For the text-containing cell, return its midpoint in (x, y) coordinate format. 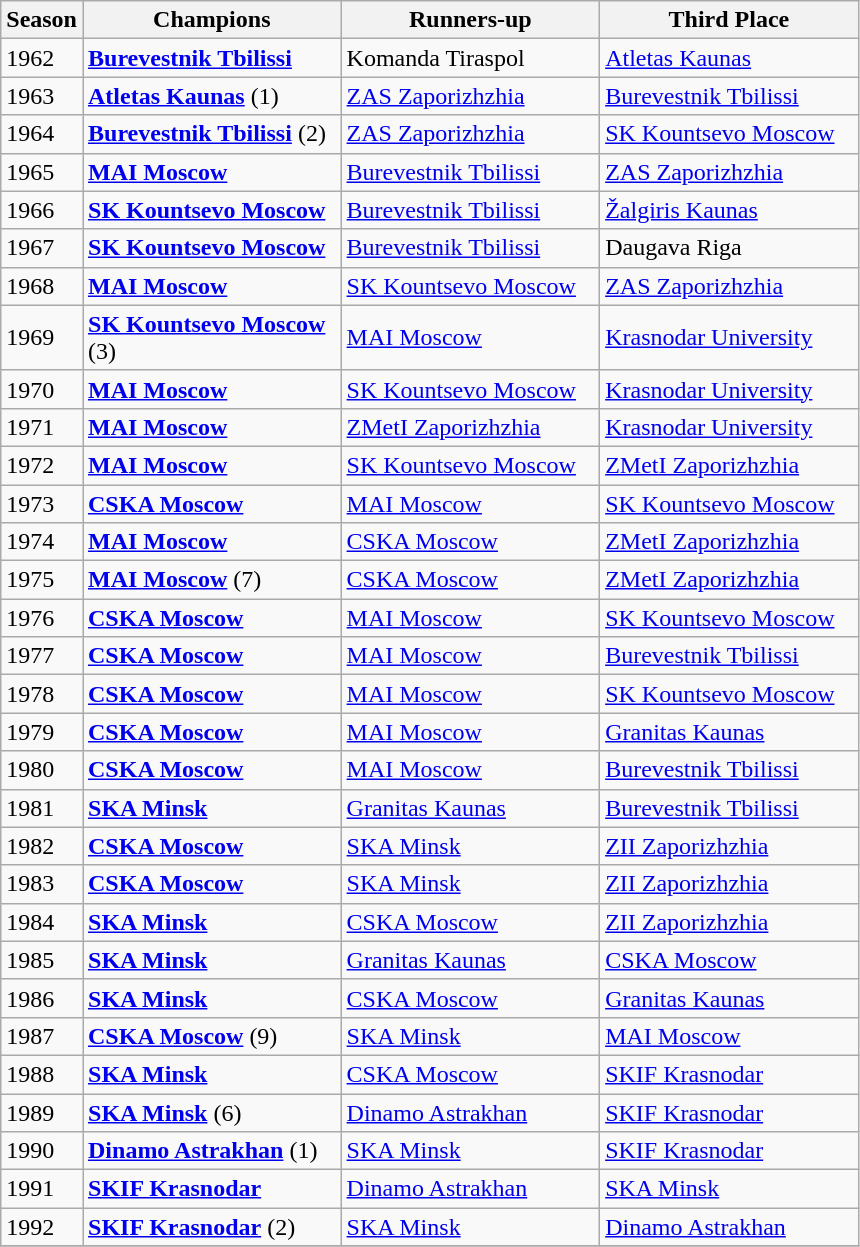
Atletas Kaunas (730, 58)
Champions (212, 20)
1966 (42, 210)
CSKA Moscow (9) (212, 1036)
1973 (42, 503)
1962 (42, 58)
Third Place (730, 20)
SK Kountsevo Moscow (3) (212, 338)
1971 (42, 427)
1990 (42, 1151)
Atletas Kaunas (1) (212, 96)
1975 (42, 580)
1964 (42, 134)
SKIF Krasnodar (2) (212, 1227)
Burevestnik Tbilissi (2) (212, 134)
Runners-up (470, 20)
Season (42, 20)
1986 (42, 998)
1989 (42, 1113)
1988 (42, 1074)
1978 (42, 694)
Komanda Tiraspol (470, 58)
1972 (42, 465)
Dinamo Astrakhan (1) (212, 1151)
1985 (42, 960)
1977 (42, 656)
Daugava Riga (730, 248)
1969 (42, 338)
1983 (42, 884)
1974 (42, 542)
1968 (42, 286)
1963 (42, 96)
SKA Minsk (6) (212, 1113)
1976 (42, 618)
Žalgiris Kaunas (730, 210)
1965 (42, 172)
1984 (42, 922)
1987 (42, 1036)
1967 (42, 248)
MAI Moscow (7) (212, 580)
1991 (42, 1189)
1979 (42, 732)
1981 (42, 808)
1992 (42, 1227)
1980 (42, 770)
1970 (42, 389)
1982 (42, 846)
